Extract the (x, y) coordinate from the center of the cell holding the provided text.  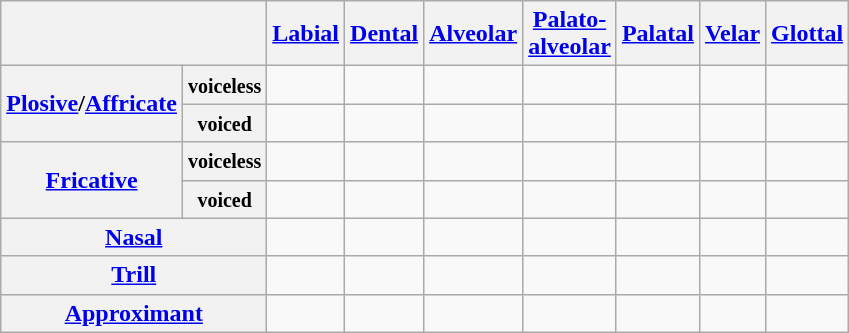
Velar (732, 34)
Nasal (134, 237)
Dental (384, 34)
Glottal (808, 34)
Trill (134, 275)
Labial (306, 34)
Approximant (134, 313)
Alveolar (474, 34)
Fricative (92, 180)
Palato-alveolar (570, 34)
Plosive/Affricate (92, 104)
Palatal (658, 34)
